Return (X, Y) of the center of cell containing provided text 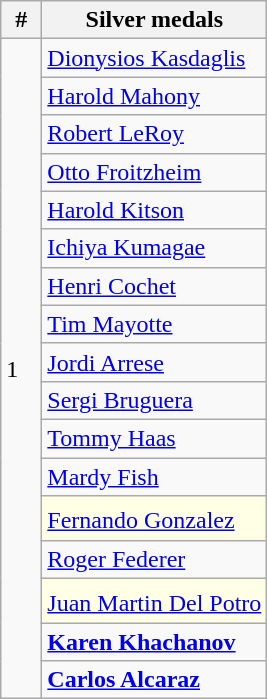
Harold Kitson (154, 210)
Roger Federer (154, 559)
Dionysios Kasdaglis (154, 58)
Robert LeRoy (154, 134)
Jordi Arrese (154, 362)
Harold Mahony (154, 96)
Fernando Gonzalez (154, 518)
Tim Mayotte (154, 324)
Sergi Bruguera (154, 400)
Karen Khachanov (154, 642)
Mardy Fish (154, 477)
# (22, 20)
Carlos Alcaraz (154, 680)
Henri Cochet (154, 286)
Tommy Haas (154, 438)
Otto Froitzheim (154, 172)
Juan Martin Del Potro (154, 600)
Silver medals (154, 20)
1 (22, 369)
Ichiya Kumagae (154, 248)
